From the cell containing the given text, extract its center point as (X, Y) coordinate. 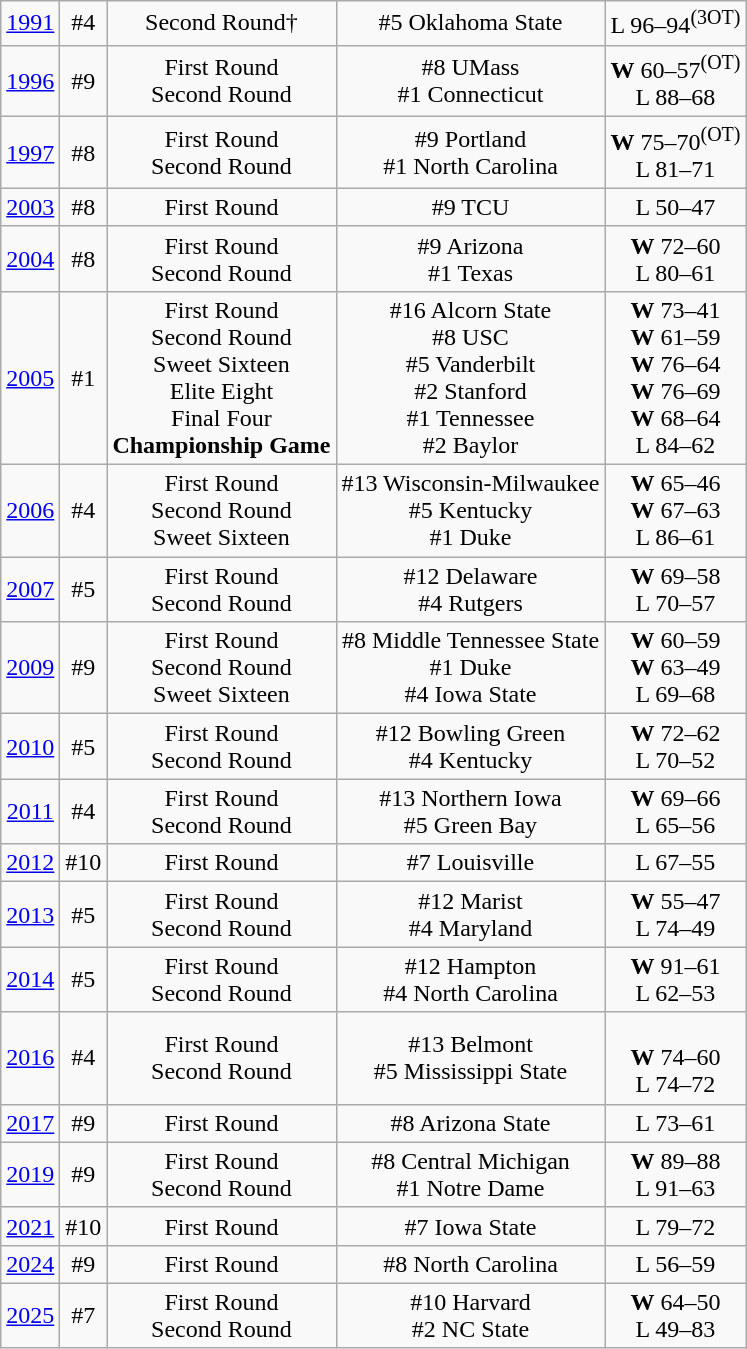
#9 Portland#1 North Carolina (470, 153)
#7 (84, 1316)
1996 (30, 81)
L 79–72 (676, 1226)
#12 Delaware#4 Rutgers (470, 590)
#10 Harvard #2 NC State (470, 1316)
L 56–59 (676, 1264)
#7 Iowa State (470, 1226)
#13 Northern Iowa#5 Green Bay (470, 812)
2010 (30, 746)
W 69–66L 65–56 (676, 812)
W 73–41W 61–59W 76–64W 76–69W 68–64L 84–62 (676, 378)
W 69–58 L 70–57 (676, 590)
First Round Second Round (222, 1316)
2013 (30, 914)
2009 (30, 668)
2003 (30, 207)
#8 Middle Tennessee State#1 Duke#4 Iowa State (470, 668)
#7 Louisville (470, 863)
#12 Bowling Green#4 Kentucky (470, 746)
#13 Wisconsin-Milwaukee#5 Kentucky#1 Duke (470, 511)
W 91–61L 62–53 (676, 980)
L 73–61 (676, 1123)
2024 (30, 1264)
L 67–55 (676, 863)
W 64–50 L 49–83 (676, 1316)
W 72–62 L 70–52 (676, 746)
1997 (30, 153)
W 65–46W 67–63L 86–61 (676, 511)
#8 UMass#1 Connecticut (470, 81)
2011 (30, 812)
2006 (30, 511)
W 72–60L 80–61 (676, 258)
2025 (30, 1316)
#1 (84, 378)
W 55–47 L 74–49 (676, 914)
First RoundSecond RoundSweet SixteenElite EightFinal FourChampionship Game (222, 378)
#16 Alcorn State#8 USC#5 Vanderbilt#2 Stanford#1 Tennessee#2 Baylor (470, 378)
2004 (30, 258)
W 74–60L 74–72 (676, 1058)
2021 (30, 1226)
W 60–59W 63–49L 69–68 (676, 668)
L 96–94(3OT) (676, 24)
2017 (30, 1123)
#8 North Carolina (470, 1264)
W 75–70(OT) L 81–71 (676, 153)
Second Round† (222, 24)
L 50–47 (676, 207)
W 89–88L 91–63 (676, 1174)
#13 Belmont#5 Mississippi State (470, 1058)
2005 (30, 378)
#9 Arizona#1 Texas (470, 258)
#12 Hampton#4 North Carolina (470, 980)
2016 (30, 1058)
W 60–57(OT)L 88–68 (676, 81)
2019 (30, 1174)
#5 Oklahoma State (470, 24)
#12 Marist#4 Maryland (470, 914)
2012 (30, 863)
2007 (30, 590)
#8 Arizona State (470, 1123)
1991 (30, 24)
#9 TCU (470, 207)
#8 Central Michigan#1 Notre Dame (470, 1174)
2014 (30, 980)
